Determine the [x, y] coordinate at the center of the cell enclosing the given text.  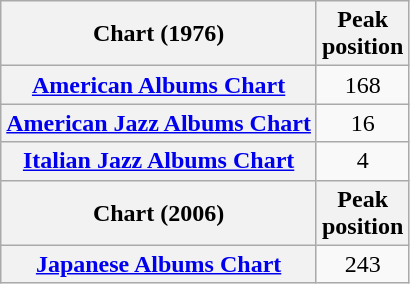
243 [362, 264]
American Albums Chart [159, 85]
4 [362, 161]
Chart (2006) [159, 212]
Italian Jazz Albums Chart [159, 161]
16 [362, 123]
168 [362, 85]
American Jazz Albums Chart [159, 123]
Chart (1976) [159, 34]
Japanese Albums Chart [159, 264]
